Extract the [x, y] coordinate from the center of the cell holding the provided text.  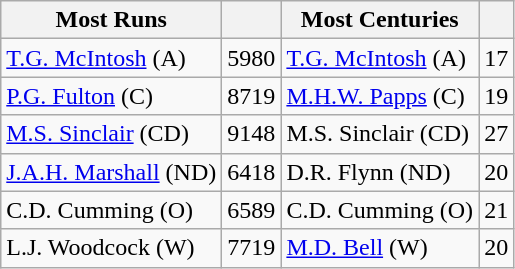
7719 [252, 248]
J.A.H. Marshall (ND) [112, 172]
21 [496, 210]
D.R. Flynn (ND) [380, 172]
6418 [252, 172]
Most Centuries [380, 20]
17 [496, 58]
5980 [252, 58]
27 [496, 134]
9148 [252, 134]
M.H.W. Papps (C) [380, 96]
P.G. Fulton (C) [112, 96]
8719 [252, 96]
19 [496, 96]
L.J. Woodcock (W) [112, 248]
M.D. Bell (W) [380, 248]
6589 [252, 210]
Most Runs [112, 20]
